Return the [X, Y] coordinate for the center point of the cell that contains the specified text.  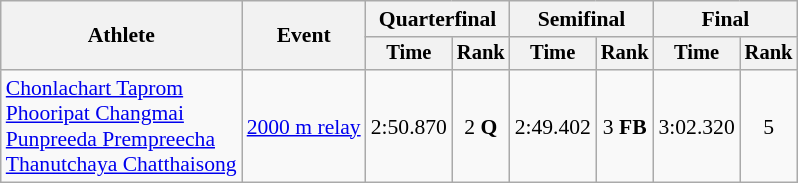
3 FB [625, 126]
Chonlachart TapromPhooripat ChangmaiPunpreeda PrempreechaThanutchaya Chatthaisong [122, 126]
Event [304, 36]
2:50.870 [409, 126]
2 Q [481, 126]
2:49.402 [553, 126]
2000 m relay [304, 126]
Athlete [122, 36]
Semifinal [582, 19]
Final [725, 19]
3:02.320 [696, 126]
Quarterfinal [438, 19]
5 [769, 126]
